Search for the cell housing the specified text and yield its (x, y) center coordinate. 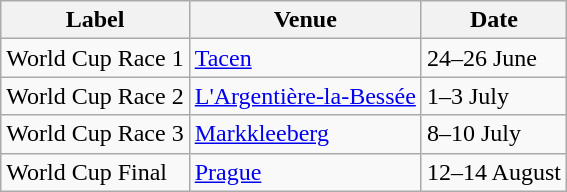
Label (95, 20)
L'Argentière-la-Bessée (305, 96)
World Cup Race 1 (95, 58)
12–14 August (494, 172)
Date (494, 20)
Markkleeberg (305, 134)
Tacen (305, 58)
8–10 July (494, 134)
1–3 July (494, 96)
24–26 June (494, 58)
Venue (305, 20)
World Cup Race 2 (95, 96)
Prague (305, 172)
World Cup Final (95, 172)
World Cup Race 3 (95, 134)
